Capture the cell that displays the provided text and extract its [x, y] central coordinate. 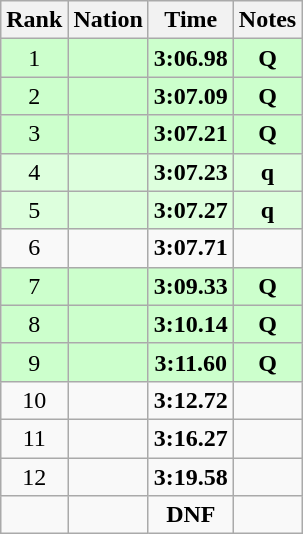
7 [34, 286]
4 [34, 172]
Rank [34, 20]
3:12.72 [190, 400]
6 [34, 248]
10 [34, 400]
3 [34, 134]
3:07.21 [190, 134]
2 [34, 96]
12 [34, 477]
1 [34, 58]
5 [34, 210]
3:07.71 [190, 248]
11 [34, 438]
Notes [267, 20]
3:10.14 [190, 324]
3:07.27 [190, 210]
Time [190, 20]
Nation [108, 20]
3:16.27 [190, 438]
3:19.58 [190, 477]
3:11.60 [190, 362]
3:07.23 [190, 172]
9 [34, 362]
3:07.09 [190, 96]
3:06.98 [190, 58]
DNF [190, 515]
8 [34, 324]
3:09.33 [190, 286]
